Extract the [X, Y] coordinate from the center of the cell holding the provided text.  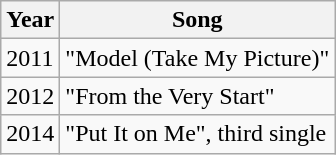
2014 [30, 134]
"Put It on Me", third single [198, 134]
Year [30, 20]
Song [198, 20]
2011 [30, 58]
2012 [30, 96]
"From the Very Start" [198, 96]
"Model (Take My Picture)" [198, 58]
